Provide the [X, Y] coordinate of the cell's center where the given text is located.  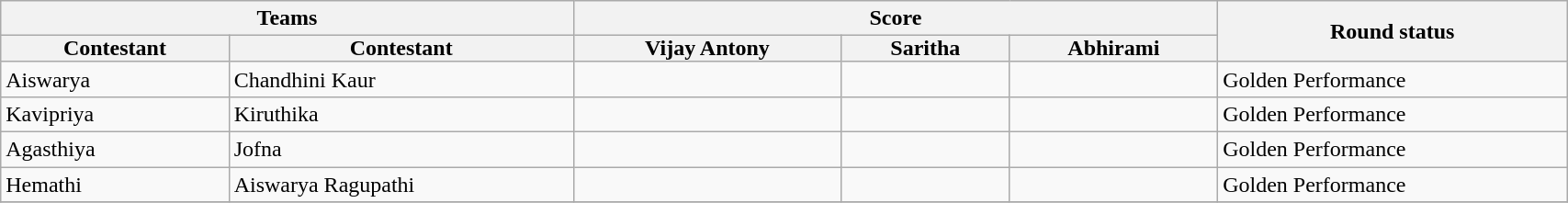
Hemathi [115, 185]
Score [895, 18]
Jofna [400, 149]
Chandhini Kaur [400, 79]
Kiruthika [400, 114]
Kavipriya [115, 114]
Teams [288, 18]
Abhirami [1113, 49]
Aiswarya Ragupathi [400, 185]
Aiswarya [115, 79]
Saritha [926, 49]
Round status [1393, 31]
Agasthiya [115, 149]
Vijay Antony [707, 49]
